Return the [X, Y] coordinate for the center point of the cell that contains the specified text.  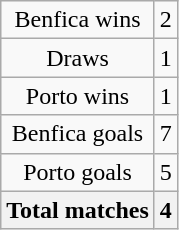
5 [166, 172]
Benfica goals [78, 134]
Porto goals [78, 172]
Draws [78, 58]
2 [166, 20]
7 [166, 134]
Total matches [78, 210]
Benfica wins [78, 20]
Porto wins [78, 96]
4 [166, 210]
